For the text-containing cell, return its midpoint in [X, Y] coordinate format. 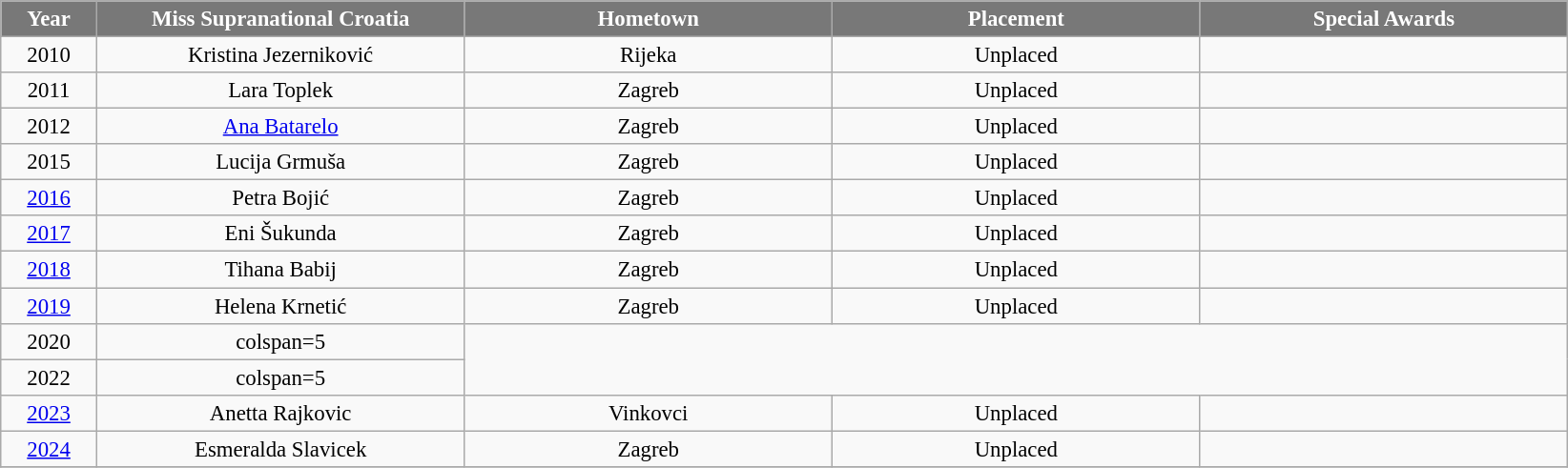
Vinkovci [649, 413]
Hometown [649, 19]
2018 [50, 270]
2017 [50, 234]
2010 [50, 55]
Rijeka [649, 55]
2012 [50, 127]
Year [50, 19]
2011 [50, 91]
Anetta Rajkovic [280, 413]
Lara Toplek [280, 91]
Esmeralda Slavicek [280, 449]
Ana Batarelo [280, 127]
Helena Krnetić [280, 306]
Special Awards [1384, 19]
2020 [50, 341]
Petra Bojić [280, 198]
Tihana Babij [280, 270]
2023 [50, 413]
Lucija Grmuša [280, 162]
Eni Šukunda [280, 234]
Miss Supranational Croatia [280, 19]
2016 [50, 198]
Placement [1017, 19]
Kristina Jezerniković [280, 55]
2015 [50, 162]
2019 [50, 306]
2024 [50, 449]
2022 [50, 377]
